Extract the (x, y) coordinate from the center of the cell holding the provided text.  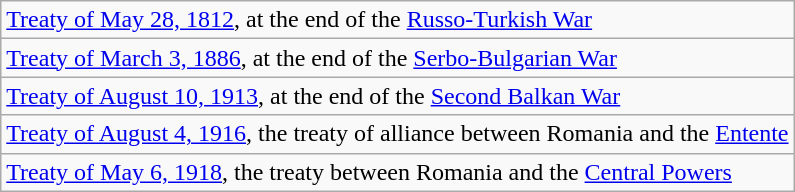
Treaty of March 3, 1886, at the end of the Serbo-Bulgarian War (398, 58)
Treaty of May 28, 1812, at the end of the Russo-Turkish War (398, 20)
Treaty of August 4, 1916, the treaty of alliance between Romania and the Entente (398, 134)
Treaty of May 6, 1918, the treaty between Romania and the Central Powers (398, 172)
Treaty of August 10, 1913, at the end of the Second Balkan War (398, 96)
